For the text-containing cell, return its midpoint in [X, Y] coordinate format. 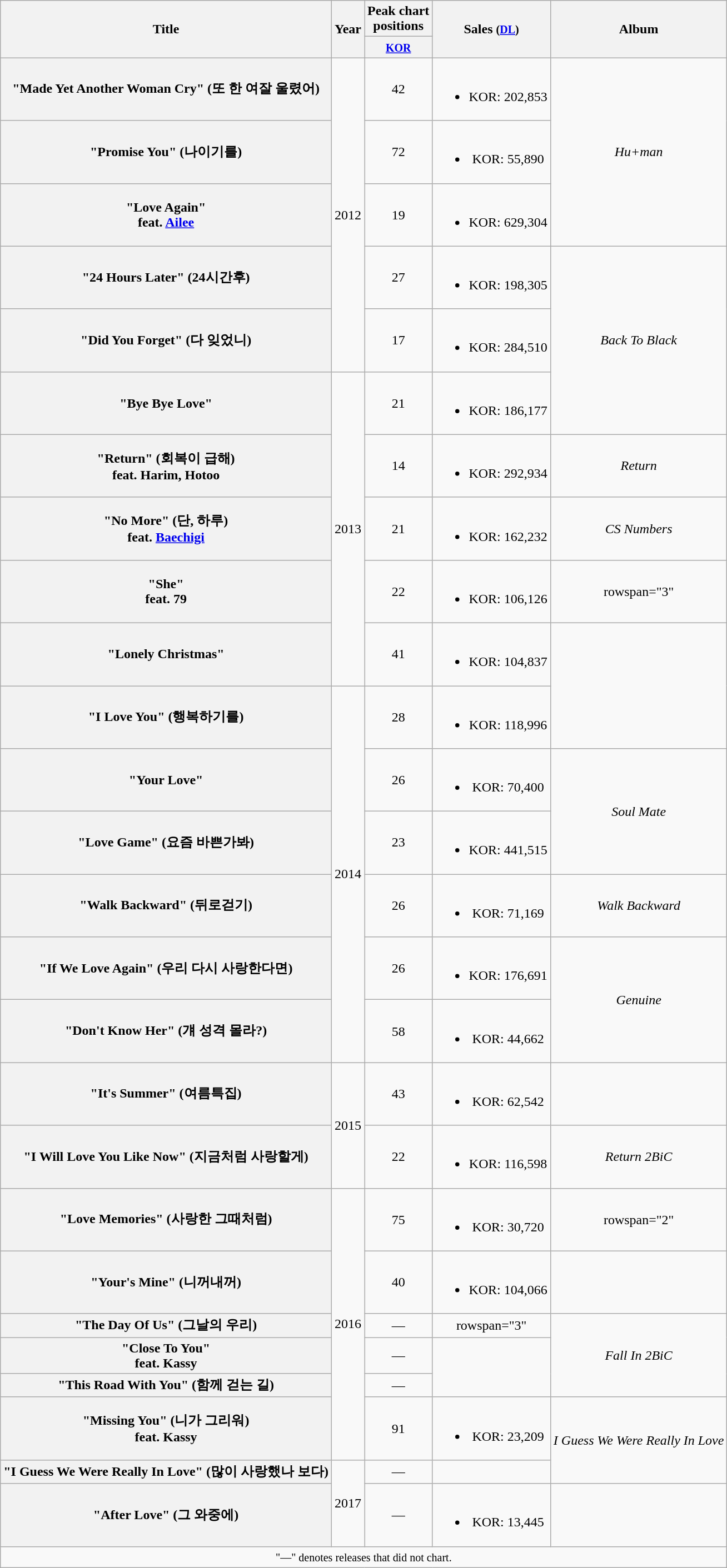
KOR: 118,996 [491, 717]
KOR: 104,837 [491, 654]
Title [166, 29]
"Love Game" (요즘 바쁜가봐) [166, 843]
"If We Love Again" (우리 다시 사랑한다면) [166, 969]
2012 [348, 214]
Return [639, 465]
KOR [399, 47]
"Love Memories" (사랑한 그때처럼) [166, 1220]
42 [399, 89]
"Love Again"feat. Ailee [166, 214]
KOR: 176,691 [491, 969]
"Your Love" [166, 780]
KOR: 441,515 [491, 843]
KOR: 30,720 [491, 1220]
72 [399, 152]
14 [399, 465]
Walk Backward [639, 905]
KOR: 104,066 [491, 1282]
KOR: 284,510 [491, 340]
"Bye Bye Love" [166, 403]
KOR: 13,445 [491, 1515]
Year [348, 29]
"Your's Mine" (니꺼내꺼) [166, 1282]
91 [399, 1429]
Hu+man [639, 152]
I Guess We Were Really In Love [639, 1440]
2014 [348, 874]
KOR: 70,400 [491, 780]
41 [399, 654]
"Return" (회복이 급해)feat. Harim, Hotoo [166, 465]
40 [399, 1282]
27 [399, 278]
2015 [348, 1125]
2013 [348, 529]
Album [639, 29]
Back To Black [639, 340]
KOR: 44,662 [491, 1031]
"Promise You" (나이기를) [166, 152]
CS Numbers [639, 529]
17 [399, 340]
"No More" (단, 하루)feat. Baechigi [166, 529]
58 [399, 1031]
"24 Hours Later" (24시간후) [166, 278]
43 [399, 1094]
"—" denotes releases that did not chart. [363, 1557]
rowspan="2" [639, 1220]
"Close To You"feat. Kassy [166, 1355]
KOR: 198,305 [491, 278]
Return 2BiC [639, 1156]
2016 [348, 1324]
"Missing You" (니가 그리워)feat. Kassy [166, 1429]
2017 [348, 1503]
KOR: 292,934 [491, 465]
"I Will Love You Like Now" (지금처럼 사랑할게) [166, 1156]
"Did You Forget" (다 잊었니) [166, 340]
KOR: 71,169 [491, 905]
Sales (DL) [491, 29]
KOR: 116,598 [491, 1156]
Soul Mate [639, 811]
"Walk Backward" (뒤로걷기) [166, 905]
"It's Summer" (여름특집) [166, 1094]
KOR: 55,890 [491, 152]
"She"feat. 79 [166, 591]
"Lonely Christmas" [166, 654]
Peak chart positions [399, 19]
KOR: 23,209 [491, 1429]
28 [399, 717]
KOR: 202,853 [491, 89]
23 [399, 843]
KOR: 629,304 [491, 214]
"Made Yet Another Woman Cry" (또 한 여잘 울렸어) [166, 89]
KOR: 106,126 [491, 591]
"Don't Know Her" (걔 성격 몰라?) [166, 1031]
"The Day Of Us" (그날의 우리) [166, 1325]
"I Love You" (행복하기를) [166, 717]
19 [399, 214]
KOR: 162,232 [491, 529]
"I Guess We Were Really In Love" (많이 사랑했나 보다) [166, 1472]
Fall In 2BiC [639, 1355]
KOR: 186,177 [491, 403]
"After Love" (그 와중에) [166, 1515]
KOR: 62,542 [491, 1094]
75 [399, 1220]
"This Road With You" (함께 걷는 길) [166, 1385]
Genuine [639, 1000]
